For the text-containing cell, return its midpoint in (x, y) coordinate format. 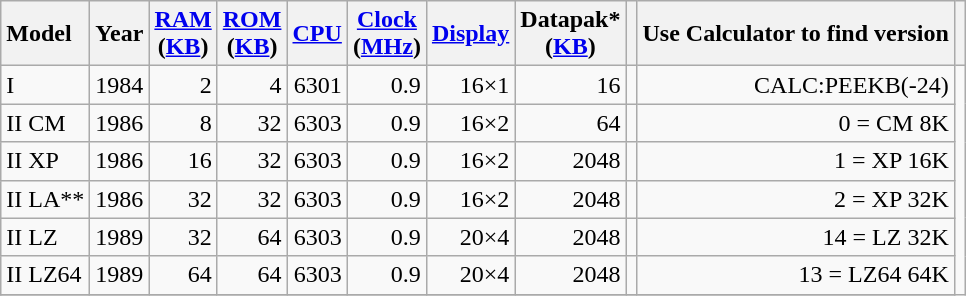
ROM(KB) (252, 34)
I (46, 85)
13 = LZ64 64K (796, 275)
CPU (317, 34)
II XP (46, 161)
8 (183, 123)
0 = CM 8K (796, 123)
1 = XP 16K (796, 161)
Model (46, 34)
4 (252, 85)
Datapak*(KB) (570, 34)
CALC:PEEKB(-24) (796, 85)
RAM(KB) (183, 34)
II LZ (46, 237)
14 = LZ 32K (796, 237)
2 = XP 32K (796, 199)
Display (470, 34)
Year (120, 34)
Use Calculator to find version (796, 34)
Clock(MHz) (386, 34)
1984 (120, 85)
2 (183, 85)
16×1 (470, 85)
II CM (46, 123)
II LZ64 (46, 275)
II LA** (46, 199)
6301 (317, 85)
